Determine the (X, Y) coordinate at the center of the cell enclosing the given text.  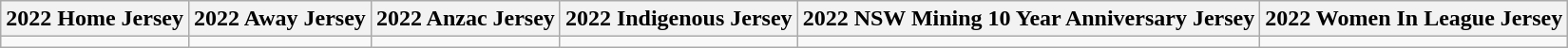
2022 NSW Mining 10 Year Anniversary Jersey (1028, 19)
2022 Indigenous Jersey (679, 19)
2022 Anzac Jersey (466, 19)
2022 Women In League Jersey (1414, 19)
2022 Away Jersey (279, 19)
2022 Home Jersey (95, 19)
